Return the [X, Y] coordinate for the center point of the cell that contains the specified text.  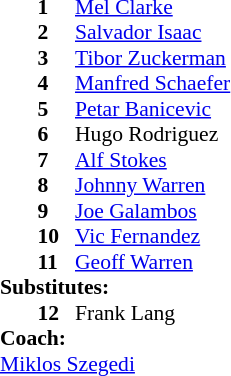
10 [57, 237]
Alf Stokes [152, 160]
Joe Galambos [152, 211]
Salvador Isaac [152, 33]
3 [57, 58]
Substitutes: [115, 287]
Johnny Warren [152, 185]
7 [57, 160]
Hugo Rodriguez [152, 135]
Frank Lang [152, 313]
4 [57, 83]
12 [57, 313]
Tibor Zuckerman [152, 58]
Geoff Warren [152, 262]
Petar Banicevic [152, 109]
2 [57, 33]
11 [57, 262]
6 [57, 135]
5 [57, 109]
9 [57, 211]
Manfred Schaefer [152, 83]
8 [57, 185]
Coach: [115, 339]
Vic Fernandez [152, 237]
